Return the [X, Y] coordinate for the center point of the cell that contains the specified text.  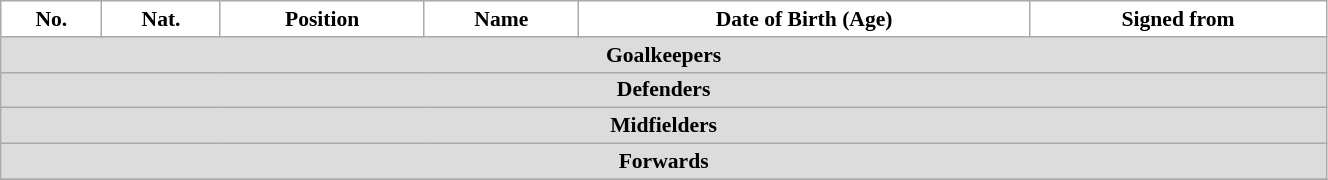
Name [502, 19]
Date of Birth (Age) [804, 19]
Goalkeepers [664, 55]
Midfielders [664, 126]
Defenders [664, 90]
Nat. [161, 19]
Position [322, 19]
Forwards [664, 162]
Signed from [1178, 19]
No. [52, 19]
